Scan for the cell matching the given text and deliver its [x, y] coordinate at center. 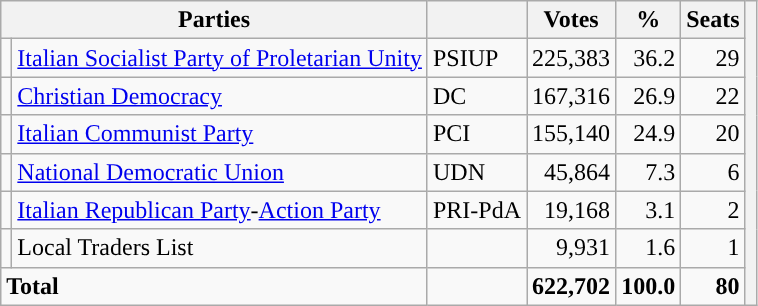
22 [713, 96]
Votes [572, 20]
Italian Republican Party-Action Party [220, 210]
100.0 [648, 286]
167,316 [572, 96]
3.1 [648, 210]
36.2 [648, 58]
9,931 [572, 248]
Local Traders List [220, 248]
45,864 [572, 172]
225,383 [572, 58]
19,168 [572, 210]
6 [713, 172]
PSIUP [476, 58]
Italian Socialist Party of Proletarian Unity [220, 58]
UDN [476, 172]
26.9 [648, 96]
Christian Democracy [220, 96]
2 [713, 210]
155,140 [572, 134]
PCI [476, 134]
DC [476, 96]
7.3 [648, 172]
1.6 [648, 248]
29 [713, 58]
PRI-PdA [476, 210]
20 [713, 134]
Parties [214, 20]
% [648, 20]
Total [214, 286]
1 [713, 248]
80 [713, 286]
Italian Communist Party [220, 134]
Seats [713, 20]
24.9 [648, 134]
National Democratic Union [220, 172]
622,702 [572, 286]
